Determine the [X, Y] coordinate at the center of the cell enclosing the given text.  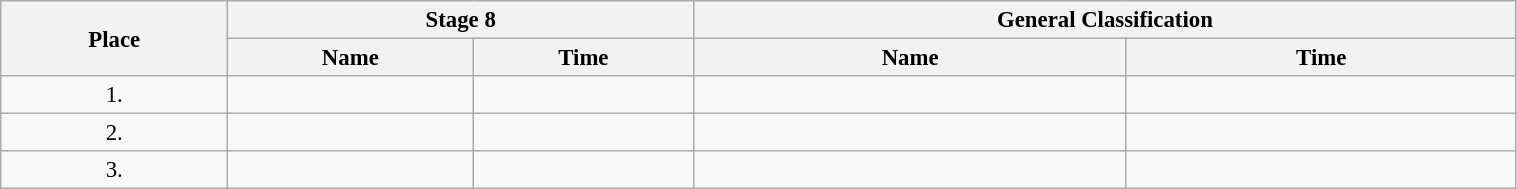
General Classification [1105, 20]
1. [114, 95]
Stage 8 [461, 20]
Place [114, 38]
2. [114, 133]
3. [114, 170]
